Find where the given text appears and provide that cell's center as [x, y] coordinate. 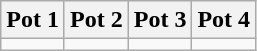
Pot 1 [33, 20]
Pot 2 [96, 20]
Pot 4 [224, 20]
Pot 3 [160, 20]
